Search for the cell housing the specified text and yield its (x, y) center coordinate. 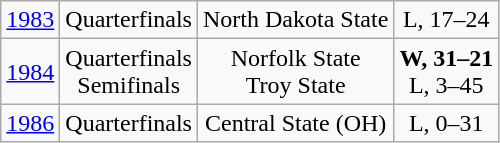
1986 (30, 123)
1984 (30, 72)
QuarterfinalsSemifinals (129, 72)
Norfolk StateTroy State (295, 72)
1983 (30, 20)
North Dakota State (295, 20)
Central State (OH) (295, 123)
L, 17–24 (446, 20)
W, 31–21L, 3–45 (446, 72)
L, 0–31 (446, 123)
